Determine the [x, y] coordinate at the center of the cell enclosing the given text.  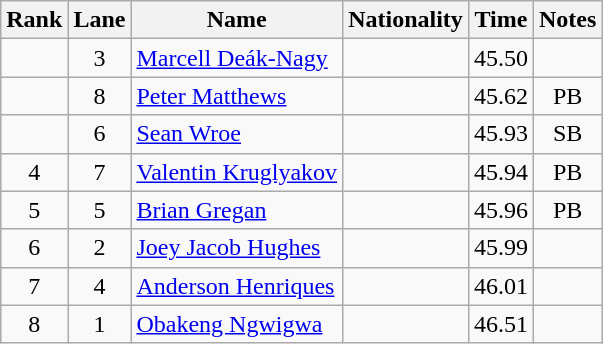
46.51 [500, 324]
1 [100, 324]
2 [100, 248]
Valentin Kruglyakov [237, 172]
Name [237, 20]
45.99 [500, 248]
Anderson Henriques [237, 286]
45.94 [500, 172]
3 [100, 58]
Nationality [406, 20]
Marcell Deák-Nagy [237, 58]
Joey Jacob Hughes [237, 248]
45.93 [500, 134]
45.96 [500, 210]
Sean Wroe [237, 134]
Obakeng Ngwigwa [237, 324]
46.01 [500, 286]
SB [567, 134]
45.50 [500, 58]
Rank [34, 20]
Time [500, 20]
Notes [567, 20]
Brian Gregan [237, 210]
Lane [100, 20]
45.62 [500, 96]
Peter Matthews [237, 96]
